Find where the given text appears and provide that cell's center as [X, Y] coordinate. 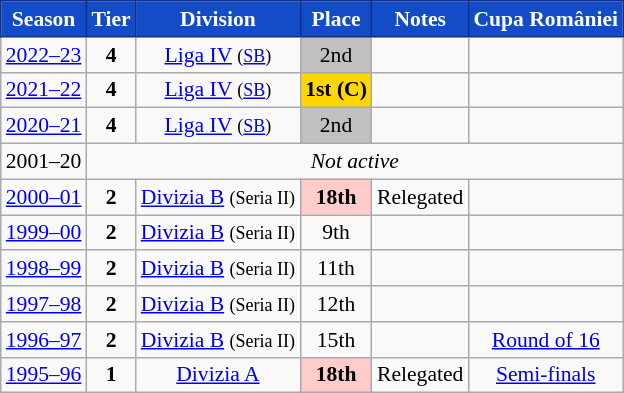
1998–99 [44, 269]
Season [44, 19]
1999–00 [44, 233]
Tier [110, 19]
2000–01 [44, 197]
1996–97 [44, 340]
2022–23 [44, 55]
2021–22 [44, 90]
Semi-finals [546, 375]
Notes [420, 19]
Place [336, 19]
Round of 16 [546, 340]
Cupa României [546, 19]
2020–21 [44, 126]
11th [336, 269]
12th [336, 304]
Division [218, 19]
2001–20 [44, 162]
9th [336, 233]
1995–96 [44, 375]
Not active [354, 162]
1997–98 [44, 304]
1st (C) [336, 90]
Divizia A [218, 375]
1 [110, 375]
15th [336, 340]
